Determine the (x, y) coordinate at the center of the cell enclosing the given text.  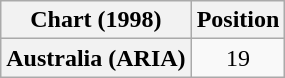
Chart (1998) (96, 20)
Australia (ARIA) (96, 58)
Position (238, 20)
19 (238, 58)
